Output the [X, Y] coordinate of the center of the cell containing the given text.  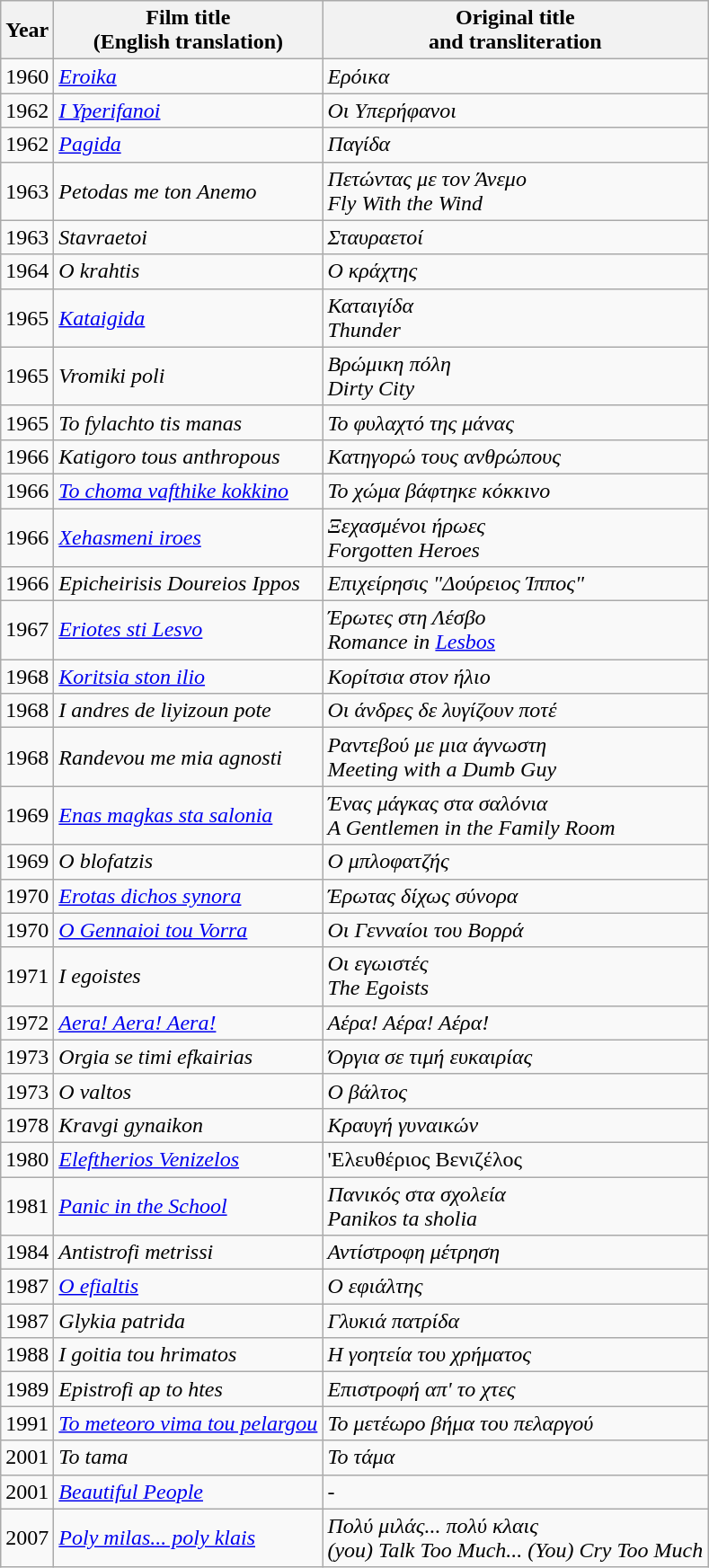
Epicheirisis Doureios Ippos [189, 584]
Erotas dichos synora [189, 896]
Το φυλαχτό της μάνας [516, 422]
Οι άνδρες δε λυγίζουν ποτέ [516, 711]
ΚαταιγίδαThunder [516, 318]
Οι Υπερήφανοι [516, 111]
To choma vafthike kokkino [189, 491]
Film title(English translation) [189, 31]
Κατηγορώ τους ανθρώπους [516, 456]
To meteoro vima tou pelargou [189, 1423]
Stavraetoi [189, 237]
I egoistes [189, 976]
Οι εγωιστέςThe Egoists [516, 976]
Έρωτας δίχως σύνορα [516, 896]
Antistrofi metrissi [189, 1253]
1972 [27, 1023]
Randevou me mia agnosti [189, 757]
Ο μπλοφατζής [516, 862]
Όργια σε τιμή ευκαιρίας [516, 1057]
Beautiful People [189, 1492]
1991 [27, 1423]
Η γοητεία του χρήματος [516, 1355]
Orgia se timi efkairias [189, 1057]
I goitia tou hrimatos [189, 1355]
I andres de liyizoun pote [189, 711]
1981 [27, 1206]
Xehasmeni iroes [189, 537]
Επιχείρησις "Δούρειος Ίππος" [516, 584]
Ραντεβού με μια άγνωστηMeeting with a Dumb Guy [516, 757]
Ένας μάγκας στα σαλόνιαA Gentlemen in the Family Room [516, 816]
Original titleand transliteration [516, 31]
1988 [27, 1355]
Eriotes sti Lesvo [189, 631]
Ο εφιάλτης [516, 1287]
Αέρα! Αέρα! Αέρα! [516, 1023]
Έρωτες στη ΛέσβοRomance in Lesbos [516, 631]
'Ελευθέριος Βενιζέλος [516, 1159]
O Gennaioi tou Vorra [189, 930]
1960 [27, 76]
Eroika [189, 76]
Ο βάλτος [516, 1091]
Γλυκιά πατρίδα [516, 1321]
O valtos [189, 1091]
Οι Γενναίοι του Βορρά [516, 930]
Poly milas... poly klais [189, 1538]
Koritsia ston ilio [189, 677]
1980 [27, 1159]
O efialtis [189, 1287]
Το τάμα [516, 1457]
1964 [27, 271]
Katigoro tous anthropous [189, 456]
Σταυραετοί [516, 237]
1989 [27, 1389]
Πετώντας με τον ΆνεμοFly With the Wind [516, 190]
Πανικός στα σχολείαPanikos ta sholia [516, 1206]
O krahtis [189, 271]
1984 [27, 1253]
Year [27, 31]
Ξεχασμένοι ήρωεςForgotten Heroes [516, 537]
2007 [27, 1538]
Eleftherios Venizelos [189, 1159]
Το μετέωρο βήμα του πελαργού [516, 1423]
Κραυγή γυναικών [516, 1125]
Βρώμικη πόληDirty City [516, 376]
Pagida [189, 145]
Vromiki poli [189, 376]
To fylachto tis manas [189, 422]
1971 [27, 976]
To tama [189, 1457]
Aera! Aera! Aera! [189, 1023]
Kataigida [189, 318]
Κορίτσια στον ήλιο [516, 677]
Panic in the School [189, 1206]
Ερόικα [516, 76]
1967 [27, 631]
Πολύ μιλάς... πολύ κλαις(you) Talk Too Much... (You) Cry Too Much [516, 1538]
Αντίστροφη μέτρηση [516, 1253]
Το χώμα βάφτηκε κόκκινο [516, 491]
O blofatzis [189, 862]
Epistrofi ap to htes [189, 1389]
Ο κράχτης [516, 271]
1978 [27, 1125]
Glykia patrida [189, 1321]
Petodas me ton Anemo [189, 190]
Επιστροφή απ' το χτες [516, 1389]
Enas magkas sta salonia [189, 816]
- [516, 1492]
Παγίδα [516, 145]
I Yperifanoi [189, 111]
Kravgi gynaikon [189, 1125]
